Pinpoint the cell where the given text exists, returning its [X, Y] midpoint coordinate. 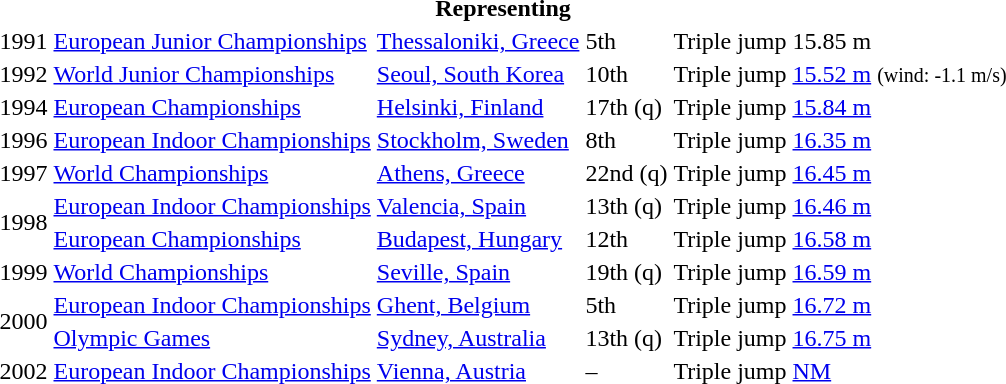
8th [626, 140]
Ghent, Belgium [478, 305]
Sydney, Australia [478, 338]
12th [626, 239]
World Junior Championships [212, 74]
22nd (q) [626, 173]
Budapest, Hungary [478, 239]
European Junior Championships [212, 41]
Olympic Games [212, 338]
Seoul, South Korea [478, 74]
Thessaloniki, Greece [478, 41]
Seville, Spain [478, 272]
10th [626, 74]
Valencia, Spain [478, 206]
Helsinki, Finland [478, 107]
Stockholm, Sweden [478, 140]
17th (q) [626, 107]
Athens, Greece [478, 173]
19th (q) [626, 272]
